Return the [X, Y] coordinate for the center point of the cell that contains the specified text.  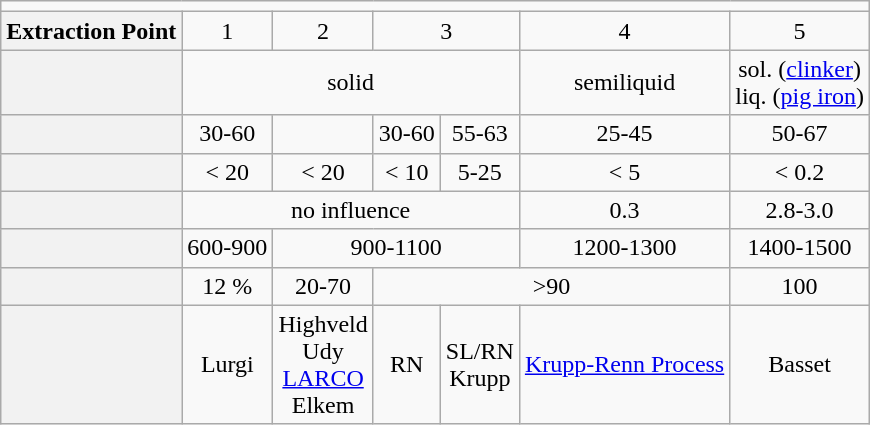
Lurgi [228, 364]
1 [228, 31]
2.8-3.0 [800, 210]
< 0.2 [800, 172]
Basset [800, 364]
Krupp-Renn Process [624, 364]
< 10 [406, 172]
20-70 [323, 286]
RN [406, 364]
5-25 [480, 172]
2 [323, 31]
1200-1300 [624, 248]
50-67 [800, 134]
900-1100 [396, 248]
4 [624, 31]
>90 [552, 286]
solid [351, 82]
no influence [351, 210]
sol. (clinker)liq. (pig iron) [800, 82]
25-45 [624, 134]
HighveldUdyLARCOElkem [323, 364]
12 % [228, 286]
5 [800, 31]
55-63 [480, 134]
100 [800, 286]
3 [446, 31]
< 5 [624, 172]
1400-1500 [800, 248]
0.3 [624, 210]
SL/RNKrupp [480, 364]
Extraction Point [92, 31]
semiliquid [624, 82]
600-900 [228, 248]
